Return [x, y] of the center of cell containing provided text 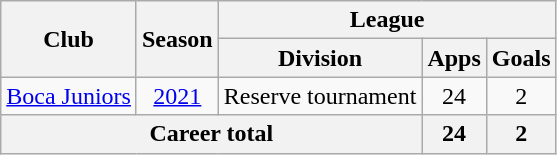
2021 [177, 96]
Career total [212, 134]
Goals [521, 58]
Season [177, 39]
League [387, 20]
Boca Juniors [69, 96]
Reserve tournament [320, 96]
Division [320, 58]
Club [69, 39]
Apps [454, 58]
